Pinpoint the cell where the given text exists, returning its [x, y] midpoint coordinate. 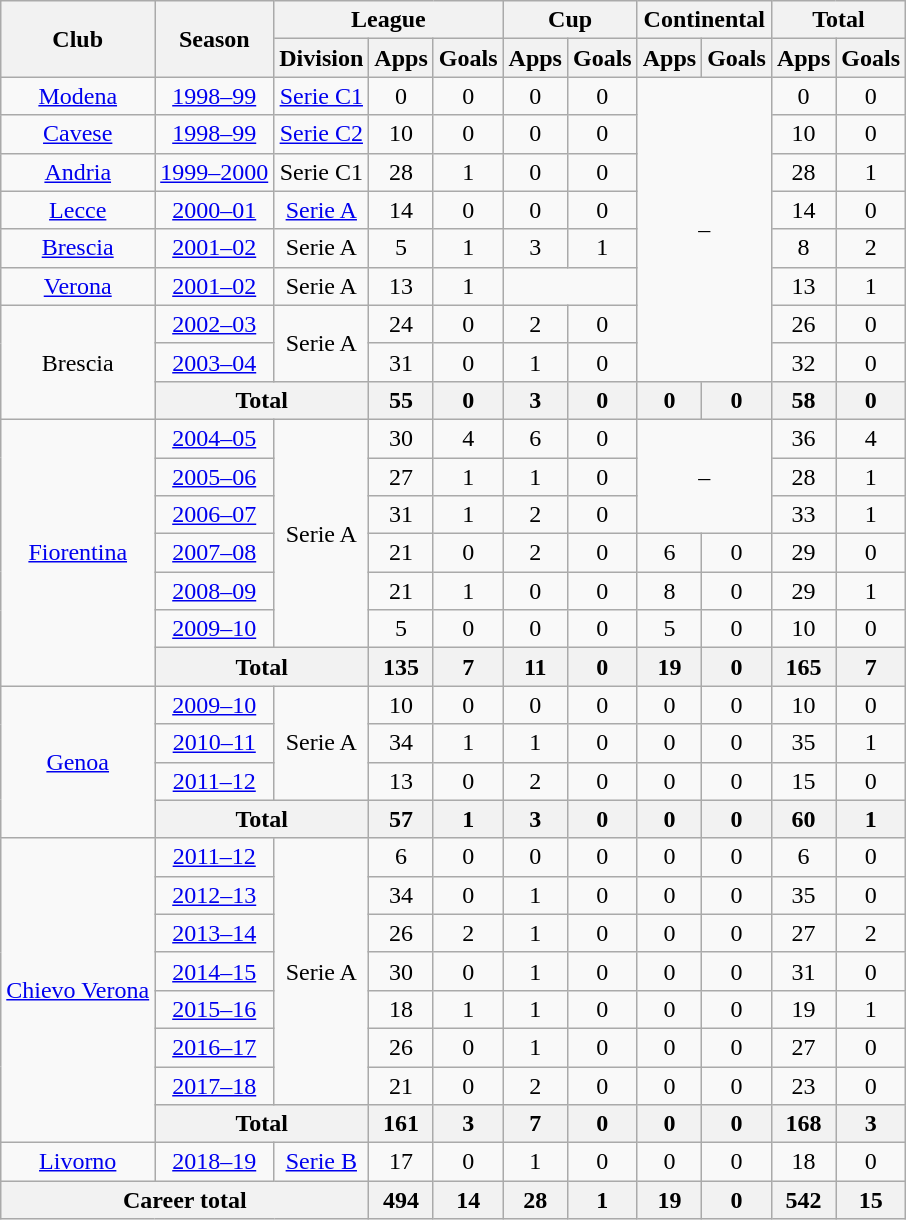
23 [803, 1085]
2006–07 [214, 515]
55 [401, 400]
161 [401, 1124]
542 [803, 1200]
Continental [704, 20]
32 [803, 362]
2003–04 [214, 362]
Club [78, 39]
2008–09 [214, 591]
2002–03 [214, 324]
2004–05 [214, 438]
Modena [78, 96]
2005–06 [214, 477]
2014–15 [214, 971]
17 [401, 1162]
60 [803, 819]
Career total [185, 1200]
24 [401, 324]
2000–01 [214, 210]
2016–17 [214, 1047]
Serie B [322, 1162]
2018–19 [214, 1162]
2007–08 [214, 553]
Livorno [78, 1162]
Cup [570, 20]
1999–2000 [214, 172]
Season [214, 39]
2012–13 [214, 895]
Chievo Verona [78, 990]
2017–18 [214, 1085]
2013–14 [214, 933]
League [388, 20]
168 [803, 1124]
Andria [78, 172]
57 [401, 819]
Fiorentina [78, 552]
Serie C2 [322, 134]
135 [401, 667]
Verona [78, 286]
165 [803, 667]
11 [535, 667]
Division [322, 58]
58 [803, 400]
2015–16 [214, 1009]
Cavese [78, 134]
Genoa [78, 762]
494 [401, 1200]
36 [803, 438]
Lecce [78, 210]
33 [803, 515]
2010–11 [214, 743]
